Extract the (x, y) coordinate from the center of the cell holding the provided text.  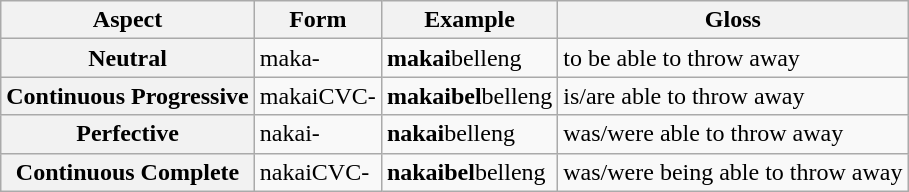
Continuous Complete (128, 172)
Continuous Progressive (128, 96)
nakaibelbelleng (469, 172)
Neutral (128, 58)
nakaiCVC- (318, 172)
is/are able to throw away (733, 96)
makaibelbelleng (469, 96)
Perfective (128, 134)
to be able to throw away (733, 58)
maka- (318, 58)
nakai- (318, 134)
nakaibelleng (469, 134)
Gloss (733, 20)
Aspect (128, 20)
was/were being able to throw away (733, 172)
Form (318, 20)
was/were able to throw away (733, 134)
makaibelleng (469, 58)
makaiCVC- (318, 96)
Example (469, 20)
